For the text-containing cell, return its midpoint in (X, Y) coordinate format. 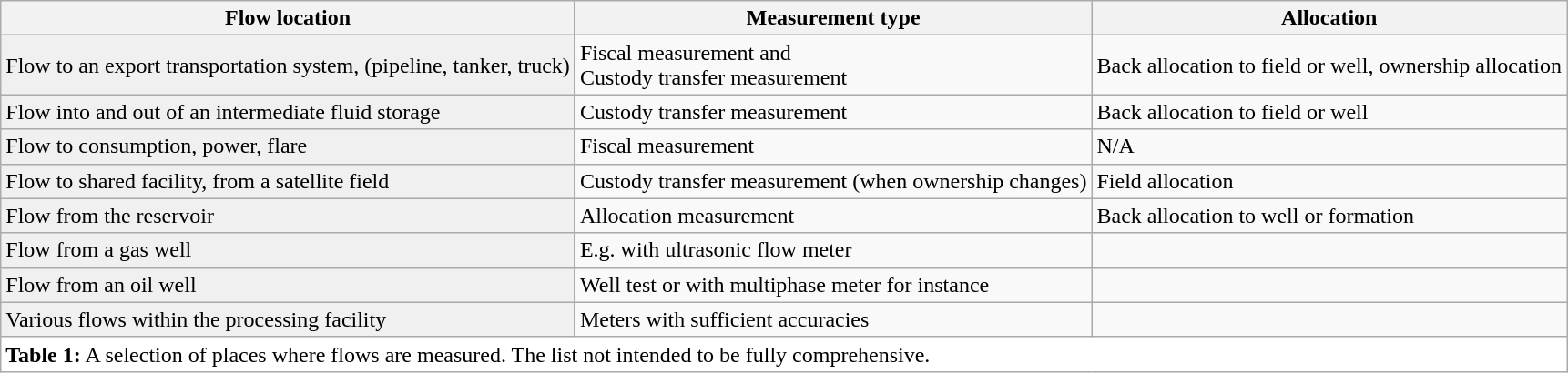
Flow to shared facility, from a satellite field (288, 181)
Measurement type (833, 18)
Back allocation to well or formation (1329, 216)
Allocation measurement (833, 216)
Allocation (1329, 18)
Flow to consumption, power, flare (288, 146)
Back allocation to field or well (1329, 112)
Well test or with multiphase meter for instance (833, 285)
Custody transfer measurement (833, 112)
Back allocation to field or well, ownership allocation (1329, 66)
Flow location (288, 18)
Flow into and out of an intermediate fluid storage (288, 112)
Fiscal measurement (833, 146)
E.g. with ultrasonic flow meter (833, 250)
Flow to an export transportation system, (pipeline, tanker, truck) (288, 66)
Table 1: A selection of places where flows are measured. The list not intended to be fully comprehensive. (784, 354)
Various flows within the processing facility (288, 319)
Flow from an oil well (288, 285)
Field allocation (1329, 181)
Flow from the reservoir (288, 216)
Custody transfer measurement (when ownership changes) (833, 181)
Meters with sufficient accuracies (833, 319)
Fiscal measurement and Custody transfer measurement (833, 66)
Flow from a gas well (288, 250)
N/A (1329, 146)
